Capture the cell that displays the provided text and extract its [x, y] central coordinate. 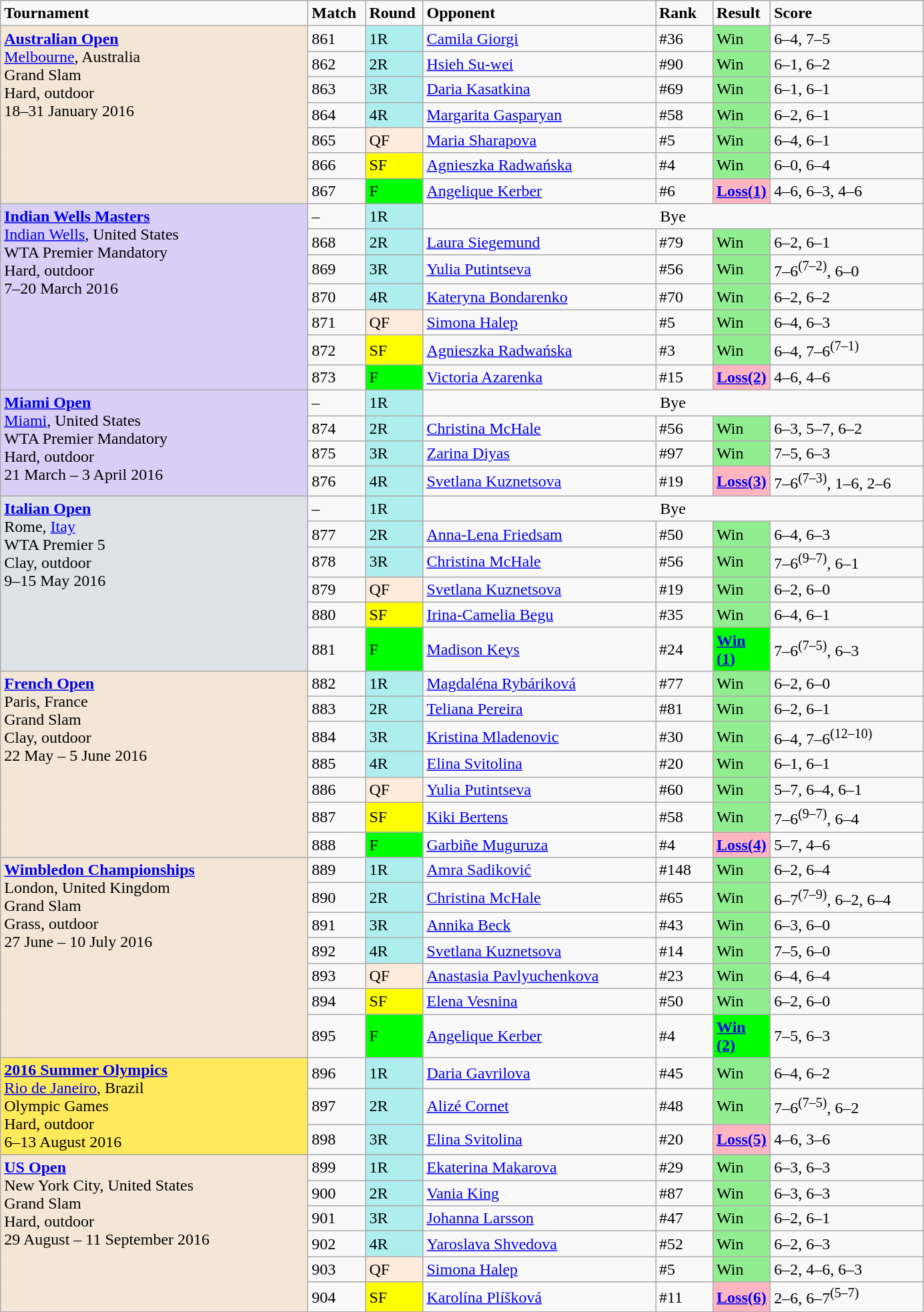
#52 [684, 1244]
Italian Open Rome, ItayWTA Premier 5Clay, outdoor9–15 May 2016 [155, 583]
#97 [684, 454]
6–1, 6–2 [847, 64]
6–2, 6–2 [847, 297]
#11 [684, 1297]
Anna-Lena Friedsam [539, 534]
881 [337, 649]
Garbiñe Muguruza [539, 845]
892 [337, 950]
7–6(9–7), 6–4 [847, 817]
868 [337, 242]
#81 [684, 709]
879 [337, 589]
Ekaterina Makarova [539, 1168]
#45 [684, 1073]
6–4, 7–6(12–10) [847, 737]
887 [337, 817]
861 [337, 39]
Round [394, 13]
4–6, 6–3, 4–6 [847, 191]
900 [337, 1193]
Teliana Pereira [539, 709]
867 [337, 191]
#29 [684, 1168]
6–3, 5–7, 6–2 [847, 428]
864 [337, 115]
#60 [684, 789]
Loss(6) [742, 1297]
903 [337, 1269]
Kristina Mladenovic [539, 737]
6–2, 6–4 [847, 870]
875 [337, 454]
#36 [684, 39]
#47 [684, 1219]
7–6(7–3), 1–6, 2–6 [847, 482]
4–6, 4–6 [847, 378]
877 [337, 534]
Tournament [155, 13]
6–4, 7–5 [847, 39]
899 [337, 1168]
#30 [684, 737]
6–0, 6–4 [847, 166]
#65 [684, 898]
Win (2) [742, 1036]
Loss(4) [742, 845]
866 [337, 166]
891 [337, 925]
#48 [684, 1106]
#24 [684, 649]
Score [847, 13]
888 [337, 845]
7–6(7–5), 6–2 [847, 1106]
Win (1) [742, 649]
893 [337, 976]
Amra Sadiković [539, 870]
Hsieh Su-wei [539, 64]
Zarina Diyas [539, 454]
Vania King [539, 1193]
French Open Paris, FranceGrand SlamClay, outdoor22 May – 5 June 2016 [155, 763]
865 [337, 140]
#90 [684, 64]
Rank [684, 13]
Daria Kasatkina [539, 89]
6–4, 6–2 [847, 1073]
880 [337, 615]
#6 [684, 191]
876 [337, 482]
883 [337, 709]
Kateryna Bondarenko [539, 297]
890 [337, 898]
#15 [684, 378]
Yaroslava Shvedova [539, 1244]
#79 [684, 242]
Australian Open Melbourne, AustraliaGrand SlamHard, outdoor18–31 January 2016 [155, 115]
Maria Sharapova [539, 140]
6–4, 6–4 [847, 976]
#43 [684, 925]
Madison Keys [539, 649]
6–7(7–9), 6–2, 6–4 [847, 898]
Wimbledon Championships London, United KingdomGrand SlamGrass, outdoor27 June – 10 July 2016 [155, 958]
5–7, 4–6 [847, 845]
Kiki Bertens [539, 817]
882 [337, 683]
#69 [684, 89]
884 [337, 737]
#148 [684, 870]
#77 [684, 683]
Anastasia Pavlyuchenkova [539, 976]
7–6(9–7), 6–1 [847, 562]
904 [337, 1297]
Camila Giorgi [539, 39]
Loss(2) [742, 378]
Alizé Cornet [539, 1106]
862 [337, 64]
Magdaléna Rybáriková [539, 683]
870 [337, 297]
#35 [684, 615]
Irina-Camelia Begu [539, 615]
2016 Summer Olympics Rio de Janeiro, BrazilOlympic GamesHard, outdoor6–13 August 2016 [155, 1106]
897 [337, 1106]
872 [337, 350]
7–6(7–5), 6–3 [847, 649]
#14 [684, 950]
4–6, 3–6 [847, 1140]
898 [337, 1140]
901 [337, 1219]
886 [337, 789]
Laura Siegemund [539, 242]
Opponent [539, 13]
Daria Gavrilova [539, 1073]
Margarita Gasparyan [539, 115]
#70 [684, 297]
US Open New York City, United StatesGrand SlamHard, outdoor29 August – 11 September 2016 [155, 1233]
#3 [684, 350]
Karolína Plíšková [539, 1297]
5–7, 6–4, 6–1 [847, 789]
6–2, 4–6, 6–3 [847, 1269]
Victoria Azarenka [539, 378]
889 [337, 870]
869 [337, 270]
896 [337, 1073]
878 [337, 562]
873 [337, 378]
7–6(7–2), 6–0 [847, 270]
885 [337, 764]
7–5, 6–0 [847, 950]
863 [337, 89]
Loss(1) [742, 191]
6–4, 7–6(7–1) [847, 350]
2–6, 6–7(5–7) [847, 1297]
#87 [684, 1193]
902 [337, 1244]
874 [337, 428]
Miami Open Miami, United StatesWTA Premier MandatoryHard, outdoor21 March – 3 April 2016 [155, 443]
Annika Beck [539, 925]
Match [337, 13]
894 [337, 1002]
Result [742, 13]
Loss(5) [742, 1140]
6–2, 6–3 [847, 1244]
Elena Vesnina [539, 1002]
#23 [684, 976]
6–3, 6–0 [847, 925]
871 [337, 322]
895 [337, 1036]
Johanna Larsson [539, 1219]
Loss(3) [742, 482]
Indian Wells Masters Indian Wells, United StatesWTA Premier MandatoryHard, outdoor7–20 March 2016 [155, 296]
